From the cell containing the given text, extract its center point as (X, Y) coordinate. 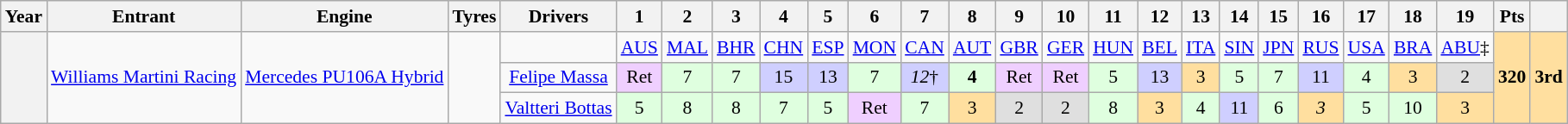
BRA (1413, 47)
9 (1019, 16)
MON (875, 47)
SIN (1239, 47)
12† (925, 77)
MAL (687, 47)
CAN (925, 47)
Williams Martini Racing (143, 77)
HUN (1113, 47)
GER (1066, 47)
Felipe Massa (558, 77)
12 (1159, 16)
16 (1320, 16)
ITA (1201, 47)
AUT (972, 47)
14 (1239, 16)
1 (640, 16)
Drivers (558, 16)
Valtteri Bottas (558, 108)
JPN (1278, 47)
Year (24, 16)
Mercedes PU106A Hybrid (344, 77)
Tyres (474, 16)
RUS (1320, 47)
3rd (1549, 77)
Engine (344, 16)
Entrant (143, 16)
USA (1366, 47)
BHR (737, 47)
AUS (640, 47)
ESP (828, 47)
CHN (784, 47)
Pts (1513, 16)
19 (1465, 16)
ABU‡ (1465, 47)
GBR (1019, 47)
BEL (1159, 47)
18 (1413, 16)
320 (1513, 77)
17 (1366, 16)
